Output the (x, y) coordinate of the center of the cell containing the given text.  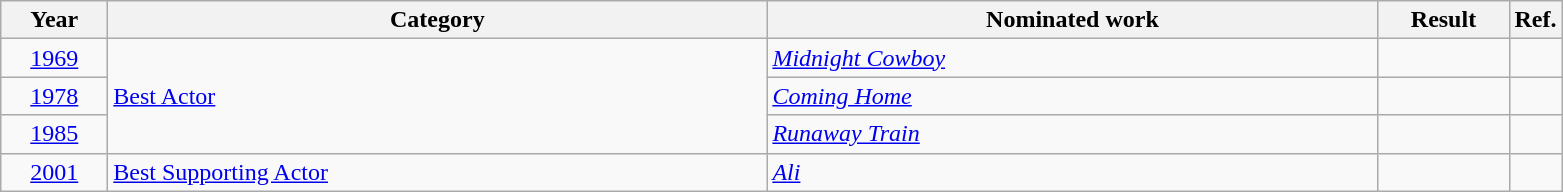
Coming Home (1072, 96)
Year (54, 20)
Midnight Cowboy (1072, 58)
Nominated work (1072, 20)
1985 (54, 134)
Result (1444, 20)
1969 (54, 58)
Runaway Train (1072, 134)
Best Actor (438, 96)
Ali (1072, 172)
2001 (54, 172)
1978 (54, 96)
Best Supporting Actor (438, 172)
Ref. (1536, 20)
Category (438, 20)
